Determine the (x, y) coordinate at the center of the cell enclosing the given text.  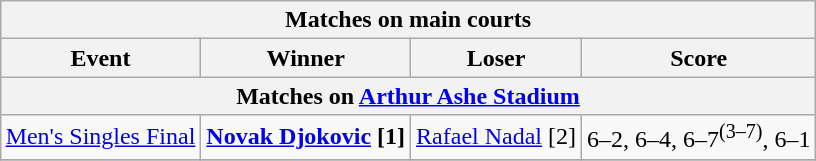
Event (100, 58)
Matches on main courts (408, 20)
Matches on Arthur Ashe Stadium (408, 96)
Winner (306, 58)
Rafael Nadal [2] (496, 138)
Men's Singles Final (100, 138)
6–2, 6–4, 6–7(3–7), 6–1 (699, 138)
Score (699, 58)
Novak Djokovic [1] (306, 138)
Loser (496, 58)
